Return (x, y) of the center of cell containing provided text 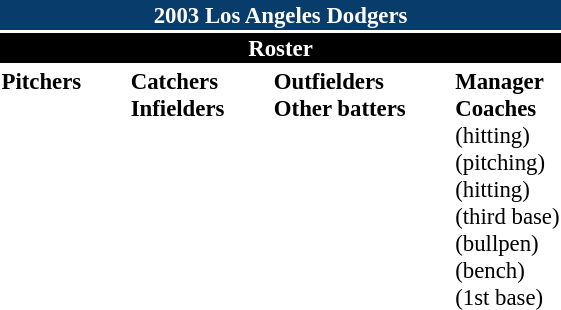
2003 Los Angeles Dodgers (280, 15)
Roster (280, 48)
